Return the (X, Y) coordinate for the center point of the cell that contains the specified text.  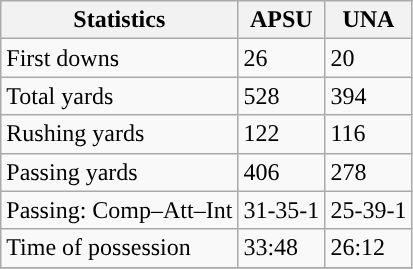
First downs (120, 58)
122 (282, 134)
UNA (368, 20)
31-35-1 (282, 210)
278 (368, 172)
26:12 (368, 248)
528 (282, 96)
20 (368, 58)
25-39-1 (368, 210)
Passing: Comp–Att–Int (120, 210)
APSU (282, 20)
33:48 (282, 248)
Time of possession (120, 248)
406 (282, 172)
Passing yards (120, 172)
116 (368, 134)
Total yards (120, 96)
394 (368, 96)
26 (282, 58)
Rushing yards (120, 134)
Statistics (120, 20)
